Output the (X, Y) coordinate of the center of the cell containing the given text.  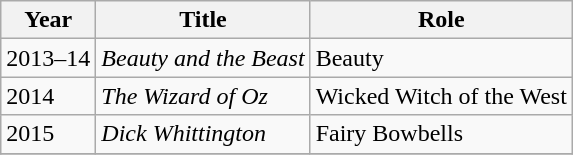
Fairy Bowbells (441, 134)
Year (48, 20)
The Wizard of Oz (203, 96)
Dick Whittington (203, 134)
Title (203, 20)
2015 (48, 134)
Beauty and the Beast (203, 58)
2014 (48, 96)
2013–14 (48, 58)
Wicked Witch of the West (441, 96)
Beauty (441, 58)
Role (441, 20)
